Detect which cell encompasses the target text, then output its (X, Y) center coordinate. 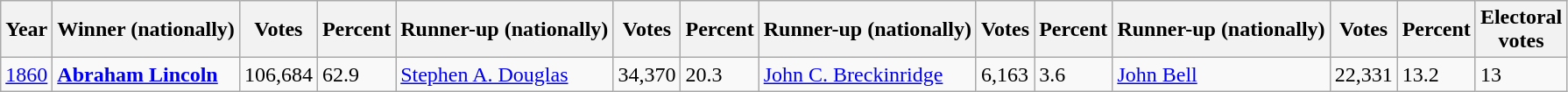
Electoralvotes (1521, 30)
22,331 (1363, 74)
3.6 (1074, 74)
1860 (26, 74)
34,370 (646, 74)
62.9 (356, 74)
Winner (nationally) (146, 30)
106,684 (279, 74)
Stephen A. Douglas (505, 74)
Abraham Lincoln (146, 74)
Year (26, 30)
13 (1521, 74)
13.2 (1437, 74)
6,163 (1005, 74)
John C. Breckinridge (867, 74)
John Bell (1221, 74)
20.3 (720, 74)
